Pinpoint the cell where the given text exists, returning its [x, y] midpoint coordinate. 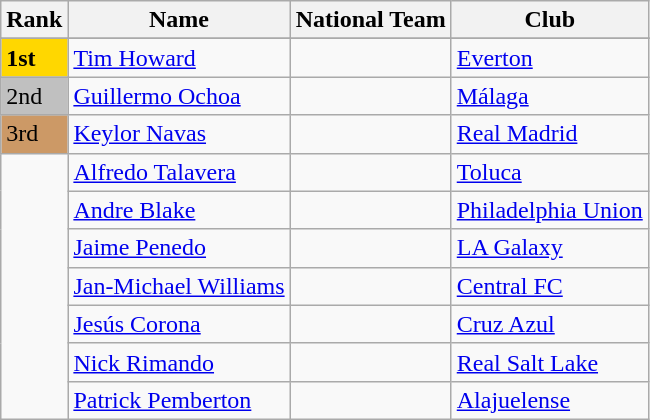
LA Galaxy [550, 248]
Toluca [550, 172]
3rd [34, 134]
Jesús Corona [179, 324]
Andre Blake [179, 210]
Jaime Penedo [179, 248]
Real Madrid [550, 134]
Keylor Navas [179, 134]
1st [34, 58]
Philadelphia Union [550, 210]
Cruz Azul [550, 324]
National Team [370, 20]
Tim Howard [179, 58]
Guillermo Ochoa [179, 96]
Nick Rimando [179, 362]
Jan-Michael Williams [179, 286]
Name [179, 20]
2nd [34, 96]
Patrick Pemberton [179, 400]
Málaga [550, 96]
Rank [34, 20]
Central FC [550, 286]
Club [550, 20]
Real Salt Lake [550, 362]
Alfredo Talavera [179, 172]
Everton [550, 58]
Alajuelense [550, 400]
